Determine the (X, Y) coordinate at the center of the cell enclosing the given text.  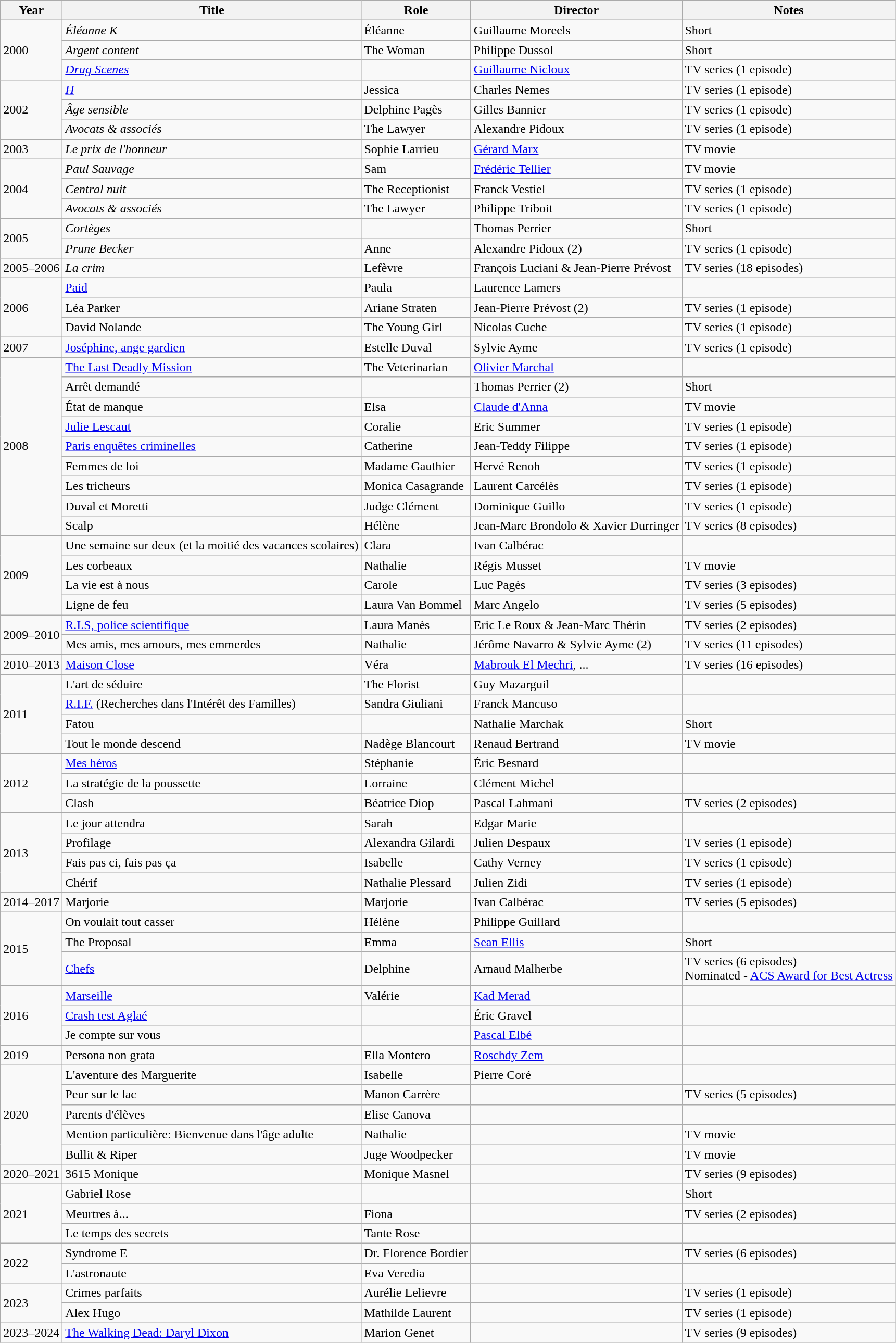
TV series (18 episodes) (789, 268)
The Florist (416, 684)
Julie Lescaut (212, 426)
L'astronaute (212, 1273)
Monique Masnel (416, 1174)
Gabriel Rose (212, 1194)
Lefèvre (416, 268)
Gérard Marx (576, 149)
Je compte sur vous (212, 1035)
Chérif (212, 883)
Marion Genet (416, 1333)
Drug Scenes (212, 70)
2002 (31, 109)
H (212, 90)
2022 (31, 1263)
État de manque (212, 407)
Nathalie Marchak (576, 724)
Joséphine, ange gardien (212, 347)
Véra (416, 664)
Éléanne (416, 30)
On voulait tout casser (212, 922)
The Veterinarian (416, 367)
Syndrome E (212, 1253)
Alexandra Gilardi (416, 843)
Central nuit (212, 189)
Les tricheurs (212, 486)
Delphine (416, 969)
Eva Veredia (416, 1273)
Notes (789, 10)
2007 (31, 347)
Estelle Duval (416, 347)
Le prix de l'honneur (212, 149)
Coralie (416, 426)
2003 (31, 149)
Julien Despaux (576, 843)
Maison Close (212, 664)
Profilage (212, 843)
2000 (31, 50)
2021 (31, 1213)
Lorraine (416, 783)
2008 (31, 447)
TV series (6 episodes)Nominated - ACS Award for Best Actress (789, 969)
Sean Ellis (576, 942)
Nadège Blancourt (416, 744)
Delphine Pagès (416, 109)
2009–2010 (31, 635)
Éric Besnard (576, 763)
Guillaume Moreels (576, 30)
Ariane Straten (416, 308)
Jean-Pierre Prévost (2) (576, 308)
Dr. Florence Bordier (416, 1253)
Jessica (416, 90)
The Last Deadly Mission (212, 367)
Tante Rose (416, 1234)
2023–2024 (31, 1333)
Crimes parfaits (212, 1293)
Chefs (212, 969)
François Luciani & Jean-Pierre Prévost (576, 268)
Anne (416, 248)
La vie est à nous (212, 585)
Âge sensible (212, 109)
Jean-Marc Brondolo & Xavier Durringer (576, 525)
Régis Musset (576, 565)
Cathy Verney (576, 862)
La stratégie de la poussette (212, 783)
Sam (416, 169)
David Nolande (212, 328)
Charles Nemes (576, 90)
Elise Canova (416, 1114)
Paris enquêtes criminelles (212, 446)
TV series (8 episodes) (789, 525)
Pascal Lahmani (576, 803)
2005 (31, 238)
Monica Casagrande (416, 486)
2020–2021 (31, 1174)
Philippe Guillard (576, 922)
R.I.S, police scientifique (212, 625)
Frédéric Tellier (576, 169)
The Woman (416, 50)
Madame Gauthier (416, 466)
Mabrouk El Mechri, ... (576, 664)
Guy Mazarguil (576, 684)
2012 (31, 783)
Alex Hugo (212, 1313)
Peur sur le lac (212, 1095)
Julien Zidi (576, 883)
Manon Carrère (416, 1095)
Catherine (416, 446)
Sophie Larrieu (416, 149)
Sandra Giuliani (416, 704)
2009 (31, 575)
2016 (31, 1015)
2013 (31, 852)
Valérie (416, 996)
Aurélie Lelievre (416, 1293)
Argent content (212, 50)
Thomas Perrier (2) (576, 387)
Clara (416, 545)
La crim (212, 268)
Edgar Marie (576, 823)
Eric Summer (576, 426)
L'art de séduire (212, 684)
Béatrice Diop (416, 803)
Fatou (212, 724)
Le temps des secrets (212, 1234)
Arrêt demandé (212, 387)
Laura Manès (416, 625)
Judge Clément (416, 506)
2011 (31, 714)
Parents d'élèves (212, 1114)
2019 (31, 1055)
TV series (11 episodes) (789, 645)
Paid (212, 288)
Femmes de loi (212, 466)
Jean-Teddy Filippe (576, 446)
Luc Pagès (576, 585)
Marc Angelo (576, 605)
The Proposal (212, 942)
Renaud Bertrand (576, 744)
Alexandre Pidoux (576, 129)
2015 (31, 949)
Title (212, 10)
The Receptionist (416, 189)
Roschdy Zem (576, 1055)
Kad Merad (576, 996)
Une semaine sur deux (et la moitié des vacances scolaires) (212, 545)
2010–2013 (31, 664)
Mathilde Laurent (416, 1313)
2004 (31, 189)
Dominique Guillo (576, 506)
Le jour attendra (212, 823)
Ligne de feu (212, 605)
Thomas Perrier (576, 228)
TV series (16 episodes) (789, 664)
TV series (3 episodes) (789, 585)
Pierre Coré (576, 1075)
Juge Woodpecker (416, 1154)
Éléanne K (212, 30)
Franck Vestiel (576, 189)
Guillaume Nicloux (576, 70)
Arnaud Malherbe (576, 969)
Role (416, 10)
Stéphanie (416, 763)
Mes héros (212, 763)
Gilles Bannier (576, 109)
Ella Montero (416, 1055)
Crash test Aglaé (212, 1015)
Jérôme Navarro & Sylvie Ayme (2) (576, 645)
Clément Michel (576, 783)
Cortèges (212, 228)
Marseille (212, 996)
Laurent Carcélès (576, 486)
L'aventure des Marguerite (212, 1075)
Bullit & Riper (212, 1154)
2014–2017 (31, 902)
3615 Monique (212, 1174)
Eric Le Roux & Jean-Marc Thérin (576, 625)
Meurtres à... (212, 1214)
Laurence Lamers (576, 288)
Prune Becker (212, 248)
Hervé Renoh (576, 466)
Tout le monde descend (212, 744)
Paula (416, 288)
Mes amis, mes amours, mes emmerdes (212, 645)
Philippe Triboit (576, 208)
Year (31, 10)
The Walking Dead: Daryl Dixon (212, 1333)
Fiona (416, 1214)
Laura Van Bommel (416, 605)
2006 (31, 308)
Philippe Dussol (576, 50)
Franck Mancuso (576, 704)
Scalp (212, 525)
Mention particulière: Bienvenue dans l'âge adulte (212, 1134)
Les corbeaux (212, 565)
Alexandre Pidoux (2) (576, 248)
Elsa (416, 407)
Claude d'Anna (576, 407)
R.I.F. (Recherches dans l'Intérêt des Familles) (212, 704)
Sylvie Ayme (576, 347)
Emma (416, 942)
Paul Sauvage (212, 169)
2005–2006 (31, 268)
Sarah (416, 823)
Fais pas ci, fais pas ça (212, 862)
Léa Parker (212, 308)
Clash (212, 803)
Nathalie Plessard (416, 883)
2020 (31, 1114)
TV series (6 episodes) (789, 1253)
Carole (416, 585)
The Young Girl (416, 328)
Pascal Elbé (576, 1035)
2023 (31, 1303)
Persona non grata (212, 1055)
Olivier Marchal (576, 367)
Duval et Moretti (212, 506)
Éric Gravel (576, 1015)
Director (576, 10)
Nicolas Cuche (576, 328)
